Provide the (x, y) coordinate of the cell's center where the given text is located.  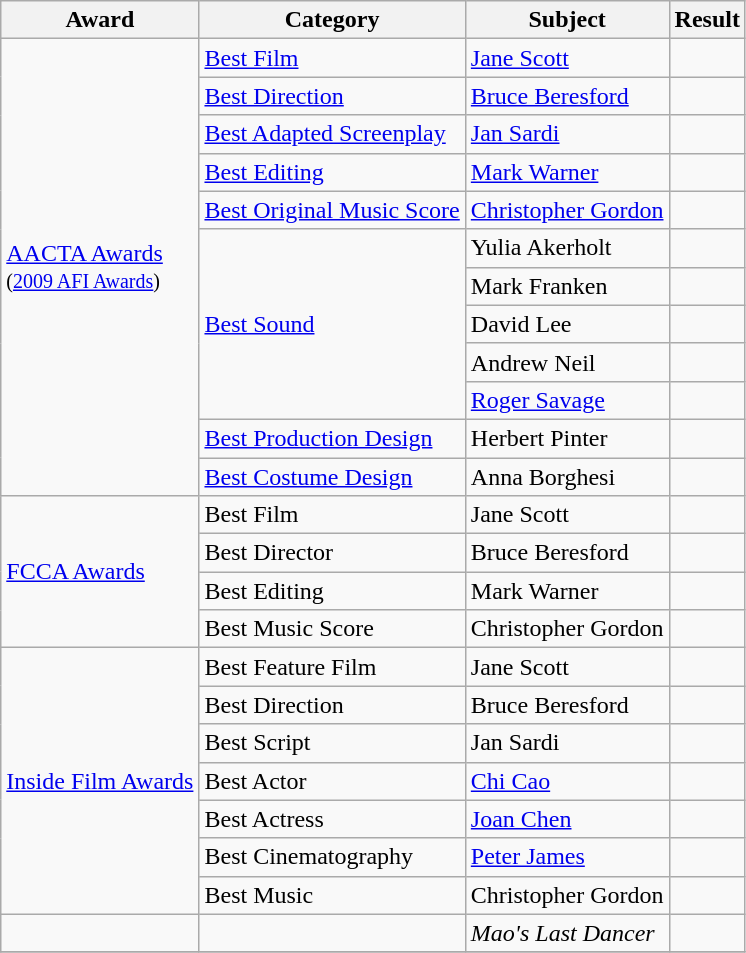
Best Director (332, 553)
Andrew Neil (567, 362)
Best Actress (332, 819)
FCCA Awards (100, 572)
Joan Chen (567, 819)
David Lee (567, 324)
Roger Savage (567, 400)
Best Script (332, 743)
Best Adapted Screenplay (332, 134)
Yulia Akerholt (567, 248)
Chi Cao (567, 781)
AACTA Awards(2009 AFI Awards) (100, 268)
Best Sound (332, 324)
Result (707, 20)
Best Costume Design (332, 477)
Best Music (332, 895)
Inside Film Awards (100, 781)
Mark Franken (567, 286)
Best Music Score (332, 629)
Best Production Design (332, 438)
Anna Borghesi (567, 477)
Award (100, 20)
Subject (567, 20)
Best Cinematography (332, 857)
Mao's Last Dancer (567, 933)
Best Original Music Score (332, 210)
Herbert Pinter (567, 438)
Best Actor (332, 781)
Peter James (567, 857)
Best Feature Film (332, 667)
Category (332, 20)
